Identify which cell holds the provided text, then report its (x, y) central coordinate. 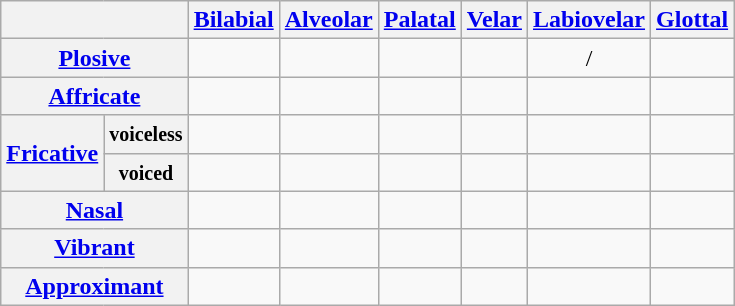
/ (588, 58)
Fricative (52, 153)
Bilabial (234, 20)
Velar (494, 20)
voiced (146, 172)
Approximant (94, 286)
Labiovelar (588, 20)
Vibrant (94, 248)
Alveolar (328, 20)
Nasal (94, 210)
Plosive (94, 58)
Palatal (420, 20)
Affricate (94, 96)
Glottal (692, 20)
voiceless (146, 134)
